Identify which cell holds the provided text, then report its [X, Y] central coordinate. 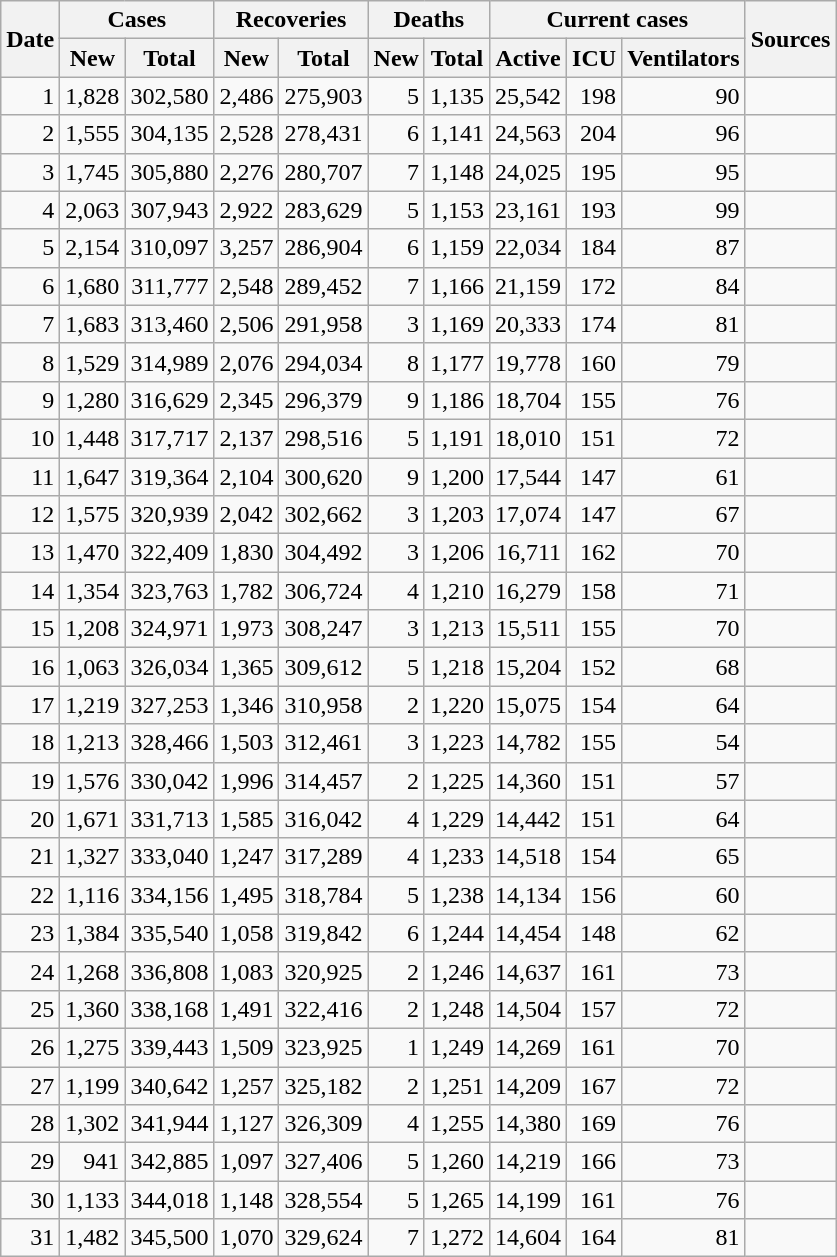
204 [594, 134]
16 [30, 667]
319,842 [324, 933]
1,133 [92, 1200]
1,257 [246, 1085]
2,076 [246, 362]
1,135 [456, 96]
30 [30, 1200]
14,360 [528, 781]
312,461 [324, 743]
1,680 [92, 286]
60 [684, 895]
286,904 [324, 248]
1,302 [92, 1124]
152 [594, 667]
308,247 [324, 629]
1,097 [246, 1162]
2,063 [92, 210]
25,542 [528, 96]
2,528 [246, 134]
3,257 [246, 248]
1,070 [246, 1238]
309,612 [324, 667]
1,272 [456, 1238]
1,249 [456, 1047]
28 [30, 1124]
157 [594, 1009]
1,671 [92, 819]
298,516 [324, 438]
1,529 [92, 362]
941 [92, 1162]
1,208 [92, 629]
1,360 [92, 1009]
14,219 [528, 1162]
1,233 [456, 857]
333,040 [170, 857]
1,200 [456, 477]
335,540 [170, 933]
1,647 [92, 477]
17 [30, 705]
2,506 [246, 324]
280,707 [324, 172]
14,269 [528, 1047]
1,063 [92, 667]
2,486 [246, 96]
320,925 [324, 971]
1,225 [456, 781]
Active [528, 58]
ICU [594, 58]
166 [594, 1162]
1,346 [246, 705]
1,255 [456, 1124]
1,219 [92, 705]
311,777 [170, 286]
1,260 [456, 1162]
1,166 [456, 286]
Ventilators [684, 58]
289,452 [324, 286]
1,191 [456, 438]
24,025 [528, 172]
1,495 [246, 895]
1,223 [456, 743]
317,717 [170, 438]
1,365 [246, 667]
336,808 [170, 971]
1,177 [456, 362]
1,229 [456, 819]
1,083 [246, 971]
1,275 [92, 1047]
1,203 [456, 515]
1,576 [92, 781]
320,939 [170, 515]
11 [30, 477]
169 [594, 1124]
302,662 [324, 515]
15,075 [528, 705]
20 [30, 819]
319,364 [170, 477]
1,159 [456, 248]
1,251 [456, 1085]
322,416 [324, 1009]
291,958 [324, 324]
313,460 [170, 324]
331,713 [170, 819]
1,448 [92, 438]
18,704 [528, 400]
22 [30, 895]
20,333 [528, 324]
1,555 [92, 134]
24 [30, 971]
1,116 [92, 895]
1,482 [92, 1238]
1,327 [92, 857]
29 [30, 1162]
342,885 [170, 1162]
322,409 [170, 553]
71 [684, 591]
1,268 [92, 971]
1,996 [246, 781]
344,018 [170, 1200]
328,554 [324, 1200]
99 [684, 210]
323,763 [170, 591]
1,503 [246, 743]
14,454 [528, 933]
1,186 [456, 400]
1,470 [92, 553]
294,034 [324, 362]
Date [30, 39]
1,247 [246, 857]
2,137 [246, 438]
18,010 [528, 438]
307,943 [170, 210]
62 [684, 933]
1,782 [246, 591]
300,620 [324, 477]
195 [594, 172]
1,828 [92, 96]
326,034 [170, 667]
19,778 [528, 362]
1,265 [456, 1200]
327,253 [170, 705]
341,944 [170, 1124]
184 [594, 248]
17,074 [528, 515]
148 [594, 933]
14,380 [528, 1124]
21 [30, 857]
Recoveries [291, 20]
12 [30, 515]
328,466 [170, 743]
305,880 [170, 172]
14,442 [528, 819]
2,104 [246, 477]
2,276 [246, 172]
22,034 [528, 248]
304,135 [170, 134]
23,161 [528, 210]
2,548 [246, 286]
25 [30, 1009]
84 [684, 286]
24,563 [528, 134]
340,642 [170, 1085]
67 [684, 515]
1,220 [456, 705]
2,922 [246, 210]
54 [684, 743]
14,199 [528, 1200]
158 [594, 591]
1,509 [246, 1047]
68 [684, 667]
329,624 [324, 1238]
283,629 [324, 210]
1,683 [92, 324]
326,309 [324, 1124]
324,971 [170, 629]
1,585 [246, 819]
15 [30, 629]
21,159 [528, 286]
57 [684, 781]
156 [594, 895]
61 [684, 477]
15,204 [528, 667]
1,218 [456, 667]
14,209 [528, 1085]
14,604 [528, 1238]
1,169 [456, 324]
Cases [137, 20]
323,925 [324, 1047]
1,127 [246, 1124]
1,248 [456, 1009]
17,544 [528, 477]
Deaths [428, 20]
27 [30, 1085]
87 [684, 248]
1,280 [92, 400]
1,210 [456, 591]
16,279 [528, 591]
164 [594, 1238]
14,504 [528, 1009]
325,182 [324, 1085]
1,244 [456, 933]
1,745 [92, 172]
1,973 [246, 629]
19 [30, 781]
304,492 [324, 553]
318,784 [324, 895]
79 [684, 362]
2,345 [246, 400]
95 [684, 172]
65 [684, 857]
90 [684, 96]
18 [30, 743]
172 [594, 286]
15,511 [528, 629]
26 [30, 1047]
1,384 [92, 933]
316,042 [324, 819]
334,156 [170, 895]
96 [684, 134]
14,637 [528, 971]
1,491 [246, 1009]
1,153 [456, 210]
1,206 [456, 553]
193 [594, 210]
14 [30, 591]
16,711 [528, 553]
1,246 [456, 971]
330,042 [170, 781]
162 [594, 553]
296,379 [324, 400]
167 [594, 1085]
1,141 [456, 134]
2,154 [92, 248]
310,097 [170, 248]
14,782 [528, 743]
13 [30, 553]
302,580 [170, 96]
275,903 [324, 96]
1,354 [92, 591]
1,199 [92, 1085]
314,457 [324, 781]
23 [30, 933]
14,518 [528, 857]
306,724 [324, 591]
316,629 [170, 400]
2,042 [246, 515]
1,830 [246, 553]
310,958 [324, 705]
345,500 [170, 1238]
174 [594, 324]
317,289 [324, 857]
198 [594, 96]
1,575 [92, 515]
1,238 [456, 895]
160 [594, 362]
1,058 [246, 933]
10 [30, 438]
Sources [790, 39]
338,168 [170, 1009]
314,989 [170, 362]
14,134 [528, 895]
Current cases [617, 20]
278,431 [324, 134]
327,406 [324, 1162]
31 [30, 1238]
339,443 [170, 1047]
